Determine the (X, Y) coordinate at the center of the cell enclosing the given text.  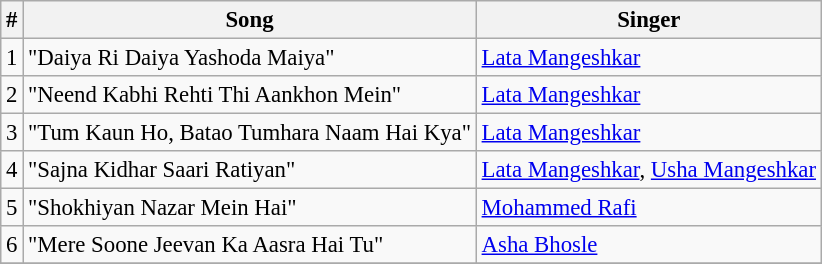
1 (12, 58)
Asha Bhosle (648, 245)
"Tum Kaun Ho, Batao Tumhara Naam Hai Kya" (250, 133)
6 (12, 245)
Lata Mangeshkar, Usha Mangeshkar (648, 170)
"Shokhiyan Nazar Mein Hai" (250, 208)
"Mere Soone Jeevan Ka Aasra Hai Tu" (250, 245)
"Neend Kabhi Rehti Thi Aankhon Mein" (250, 95)
Singer (648, 20)
Mohammed Rafi (648, 208)
# (12, 20)
"Sajna Kidhar Saari Ratiyan" (250, 170)
"Daiya Ri Daiya Yashoda Maiya" (250, 58)
2 (12, 95)
3 (12, 133)
5 (12, 208)
Song (250, 20)
4 (12, 170)
